From the cell containing the given text, extract its center point as (X, Y) coordinate. 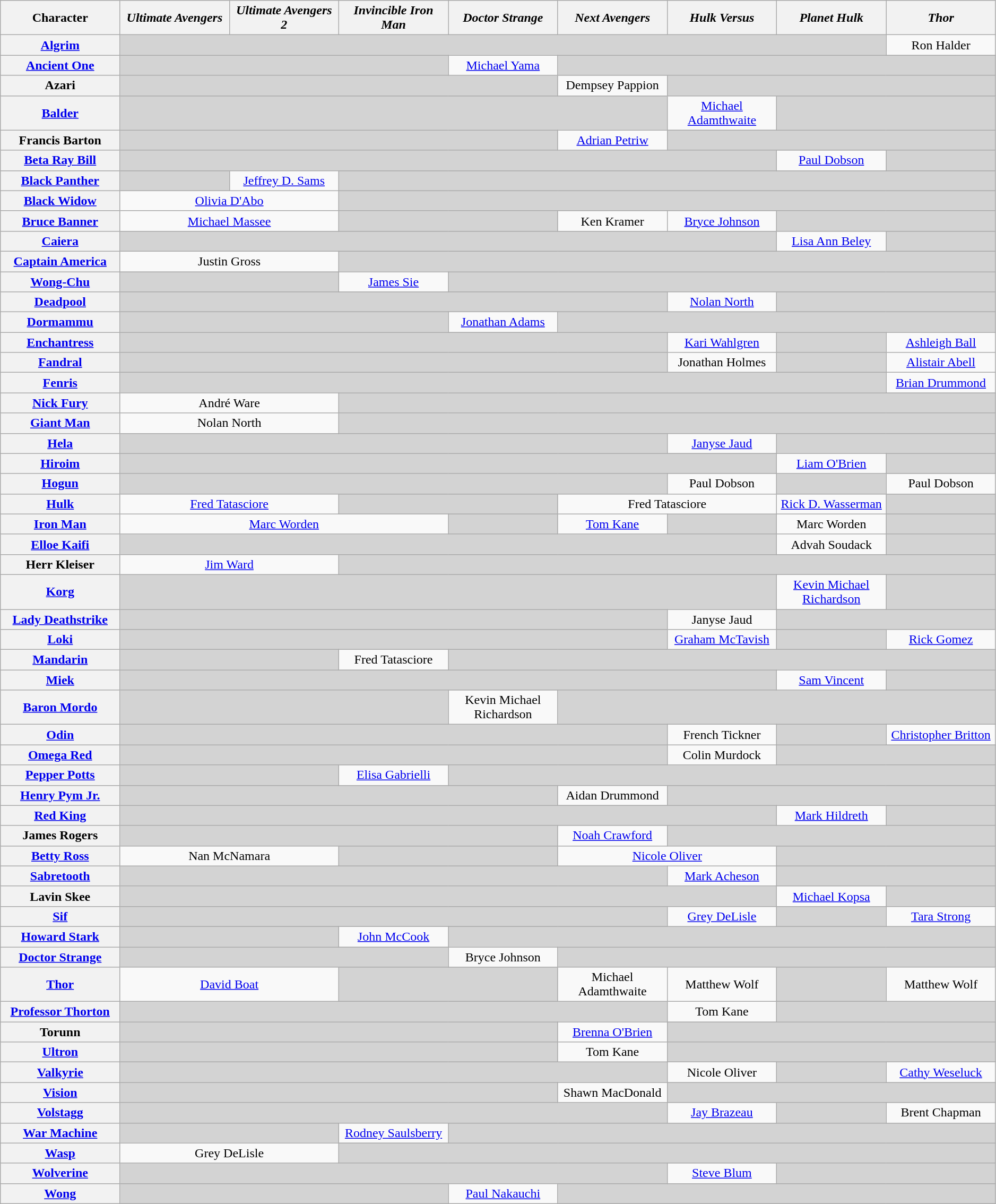
Sabretooth (60, 876)
Wasp (60, 1153)
Adrian Petriw (612, 140)
Dempsey Pappion (612, 85)
Rick D. Wasserman (832, 504)
Kari Wahlgren (722, 342)
Sam Vincent (832, 680)
Liam O'Brien (832, 463)
Omega Red (60, 755)
Hulk Versus (722, 18)
John McCook (393, 936)
Michael Massee (229, 221)
Rodney Saulsberry (393, 1133)
Nan McNamara (229, 856)
Wong (60, 1193)
Sif (60, 916)
Tara Strong (941, 916)
Mandarin (60, 660)
Jeffrey D. Sams (284, 180)
Olivia D'Abo (229, 201)
Baron Mordo (60, 707)
Volstagg (60, 1113)
Character (60, 18)
Mark Acheson (722, 876)
Black Panther (60, 180)
Ultron (60, 1052)
André Ware (229, 403)
Lavin Skee (60, 896)
Steve Blum (722, 1173)
Pepper Potts (60, 775)
Jay Brazeau (722, 1113)
Cathy Weseluck (941, 1072)
Hulk (60, 504)
Hogun (60, 484)
Torunn (60, 1032)
James Rogers (60, 836)
Advah Soudack (832, 544)
Hiroim (60, 463)
Mark Hildreth (832, 815)
Wong-Chu (60, 282)
Professor Thorton (60, 1012)
Herr Kleiser (60, 564)
Christopher Britton (941, 735)
Elisa Gabrielli (393, 775)
Graham McTavish (722, 640)
Caiera (60, 241)
Ken Kramer (612, 221)
Balder (60, 113)
Beta Ray Bill (60, 160)
Francis Barton (60, 140)
Red King (60, 815)
Ultimate Avengers 2 (284, 18)
Michael Kopsa (832, 896)
Black Widow (60, 201)
Loki (60, 640)
Iron Man (60, 524)
Jim Ward (229, 564)
Vision (60, 1093)
Fenris (60, 383)
Ancient One (60, 65)
Captain America (60, 261)
Justin Gross (229, 261)
Valkyrie (60, 1072)
Enchantress (60, 342)
Algrim (60, 45)
Michael Yama (503, 65)
Howard Stark (60, 936)
Dormammu (60, 322)
Brent Chapman (941, 1113)
Elloe Kaifi (60, 544)
Shawn MacDonald (612, 1093)
Ultimate Avengers (175, 18)
Giant Man (60, 423)
Wolverine (60, 1173)
French Tickner (722, 735)
Azari (60, 85)
Odin (60, 735)
Next Avengers (612, 18)
Brian Drummond (941, 383)
Paul Nakauchi (503, 1193)
James Sie (393, 282)
Bruce Banner (60, 221)
Korg (60, 591)
Lady Deathstrike (60, 620)
Betty Ross (60, 856)
Henry Pym Jr. (60, 795)
Brenna O'Brien (612, 1032)
Colin Murdock (722, 755)
Nick Fury (60, 403)
Deadpool (60, 302)
Rick Gomez (941, 640)
Ashleigh Ball (941, 342)
David Boat (229, 984)
War Machine (60, 1133)
Aidan Drummond (612, 795)
Planet Hulk (832, 18)
Fandral (60, 363)
Alistair Abell (941, 363)
Hela (60, 443)
Miek (60, 680)
Ron Halder (941, 45)
Jonathan Adams (503, 322)
Invincible Iron Man (393, 18)
Noah Crawford (612, 836)
Jonathan Holmes (722, 363)
Lisa Ann Beley (832, 241)
